Extract the [X, Y] coordinate from the center of the cell holding the provided text.  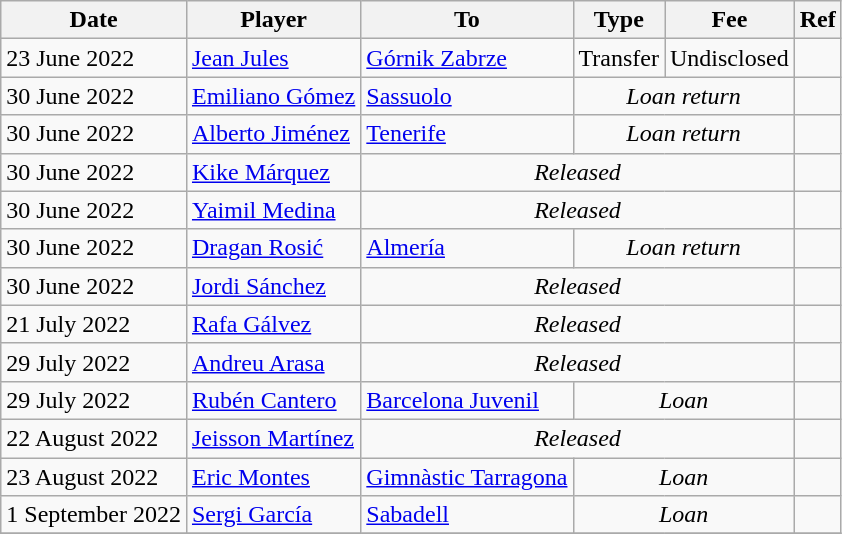
Almería [467, 248]
Andreu Arasa [273, 362]
Emiliano Gómez [273, 96]
22 August 2022 [94, 438]
Undisclosed [729, 58]
Jordi Sánchez [273, 286]
Tenerife [467, 134]
Jeisson Martínez [273, 438]
21 July 2022 [94, 324]
Dragan Rosić [273, 248]
Ref [818, 20]
Kike Márquez [273, 172]
Jean Jules [273, 58]
Fee [729, 20]
23 June 2022 [94, 58]
Barcelona Juvenil [467, 400]
Sassuolo [467, 96]
Gimnàstic Tarragona [467, 477]
Transfer [619, 58]
Rafa Gálvez [273, 324]
Rubén Cantero [273, 400]
23 August 2022 [94, 477]
1 September 2022 [94, 515]
Sergi García [273, 515]
To [467, 20]
Górnik Zabrze [467, 58]
Player [273, 20]
Sabadell [467, 515]
Yaimil Medina [273, 210]
Alberto Jiménez [273, 134]
Type [619, 20]
Eric Montes [273, 477]
Date [94, 20]
